Scan for the cell matching the given text and deliver its [x, y] coordinate at center. 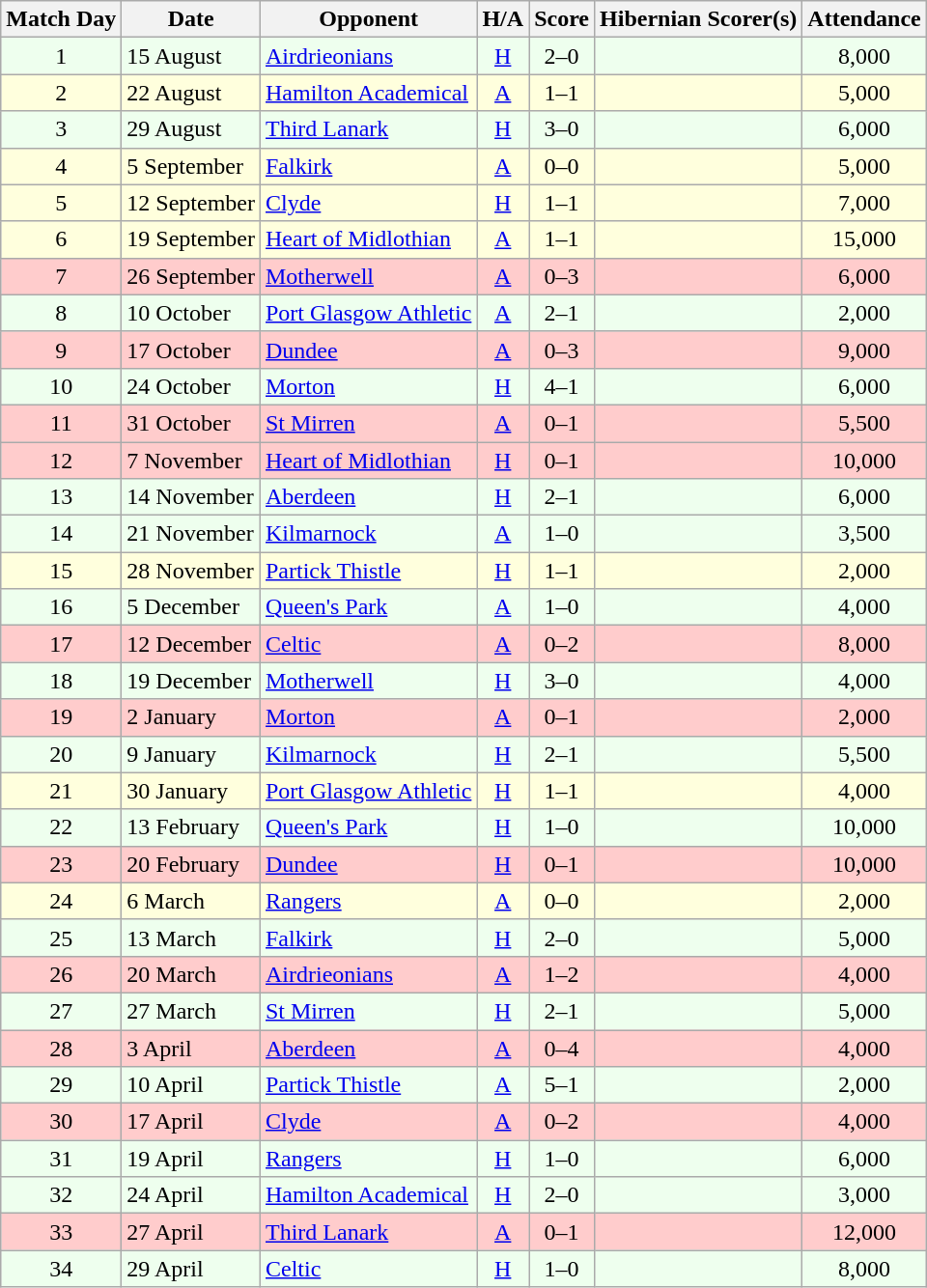
0–4 [562, 1048]
8 [62, 313]
3,000 [864, 1195]
31 [62, 1159]
29 [62, 1085]
20 March [191, 974]
7,000 [864, 203]
6 [62, 239]
5 [62, 203]
Hibernian Scorer(s) [699, 19]
14 November [191, 497]
29 August [191, 129]
10 [62, 386]
31 October [191, 423]
3,500 [864, 534]
5–1 [562, 1085]
Match Day [62, 19]
13 February [191, 827]
2 January [191, 717]
29 April [191, 1269]
33 [62, 1232]
12,000 [864, 1232]
12 [62, 461]
18 [62, 681]
7 November [191, 461]
6 March [191, 901]
5 December [191, 607]
17 [62, 644]
9 January [191, 754]
Score [562, 19]
15 August [191, 56]
14 [62, 534]
30 January [191, 791]
19 September [191, 239]
15,000 [864, 239]
13 [62, 497]
20 [62, 754]
11 [62, 423]
4–1 [562, 386]
9,000 [864, 350]
28 [62, 1048]
10 April [191, 1085]
30 [62, 1122]
1–2 [562, 974]
16 [62, 607]
23 [62, 864]
25 [62, 938]
1 [62, 56]
19 December [191, 681]
26 [62, 974]
15 [62, 571]
22 [62, 827]
H/A [503, 19]
26 September [191, 276]
9 [62, 350]
24 October [191, 386]
12 September [191, 203]
7 [62, 276]
19 [62, 717]
17 October [191, 350]
2 [62, 93]
21 [62, 791]
10 October [191, 313]
32 [62, 1195]
13 March [191, 938]
3 April [191, 1048]
3 [62, 129]
24 April [191, 1195]
27 [62, 1011]
17 April [191, 1122]
27 March [191, 1011]
24 [62, 901]
34 [62, 1269]
19 April [191, 1159]
Date [191, 19]
28 November [191, 571]
5 September [191, 166]
Opponent [368, 19]
4 [62, 166]
12 December [191, 644]
20 February [191, 864]
22 August [191, 93]
21 November [191, 534]
Attendance [864, 19]
27 April [191, 1232]
